Determine the [X, Y] coordinate at the center of the cell enclosing the given text.  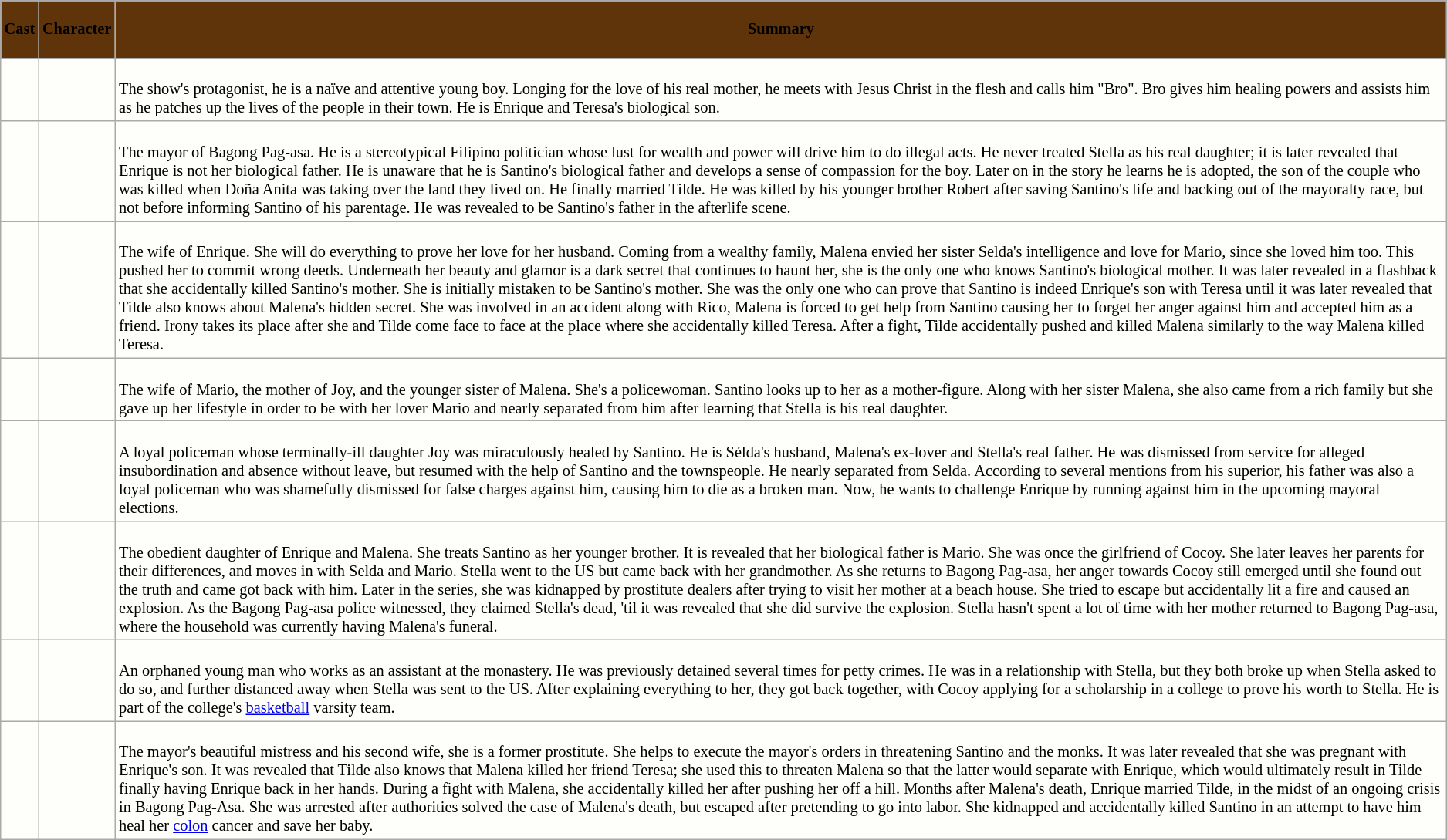
Character [77, 29]
Cast [20, 29]
Summary [781, 29]
